Output the (x, y) coordinate of the center of the cell containing the given text.  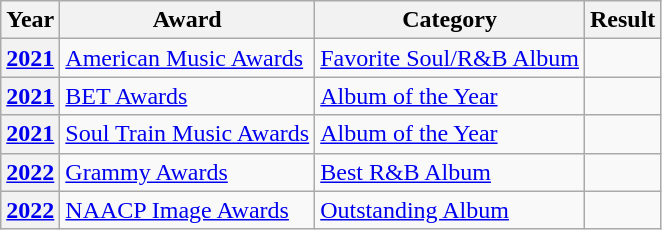
Year (30, 20)
NAACP Image Awards (188, 210)
Soul Train Music Awards (188, 134)
Award (188, 20)
Best R&B Album (450, 172)
Favorite Soul/R&B Album (450, 58)
Category (450, 20)
Result (622, 20)
BET Awards (188, 96)
Grammy Awards (188, 172)
American Music Awards (188, 58)
Outstanding Album (450, 210)
